Provide the [X, Y] coordinate of the cell's center where the given text is located.  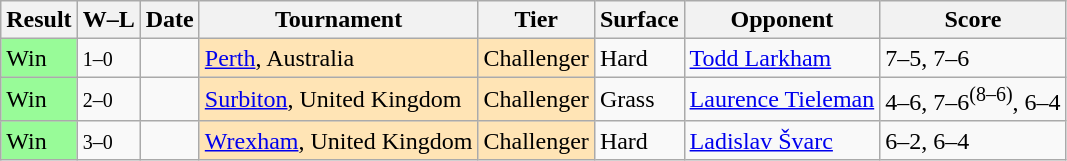
Score [973, 20]
1–0 [108, 58]
Wrexham, United Kingdom [338, 140]
Grass [639, 100]
2–0 [108, 100]
7–5, 7–6 [973, 58]
6–2, 6–4 [973, 140]
W–L [108, 20]
Surface [639, 20]
Tier [536, 20]
Laurence Tieleman [782, 100]
Tournament [338, 20]
Date [170, 20]
Result [39, 20]
Perth, Australia [338, 58]
3–0 [108, 140]
Surbiton, United Kingdom [338, 100]
4–6, 7–6(8–6), 6–4 [973, 100]
Opponent [782, 20]
Todd Larkham [782, 58]
Ladislav Švarc [782, 140]
